Return the (X, Y) coordinate for the center point of the cell that contains the specified text.  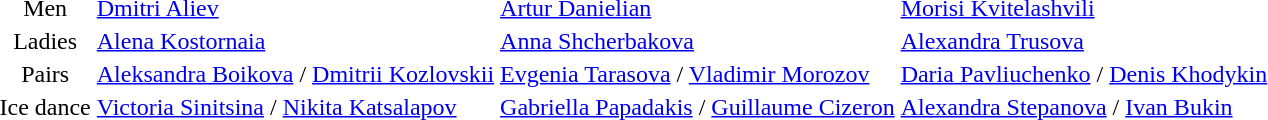
Evgenia Tarasova / Vladimir Morozov (698, 74)
Aleksandra Boikova / Dmitrii Kozlovskii (295, 74)
Anna Shcherbakova (698, 41)
Alena Kostornaia (295, 41)
